Find where the given text appears and provide that cell's center as (X, Y) coordinate. 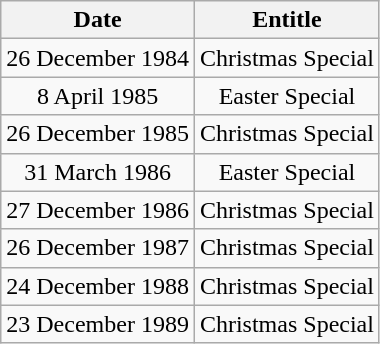
8 April 1985 (98, 96)
Entitle (286, 20)
31 March 1986 (98, 172)
26 December 1985 (98, 134)
26 December 1984 (98, 58)
26 December 1987 (98, 248)
23 December 1989 (98, 324)
24 December 1988 (98, 286)
27 December 1986 (98, 210)
Date (98, 20)
